Detect which cell encompasses the target text, then output its [X, Y] center coordinate. 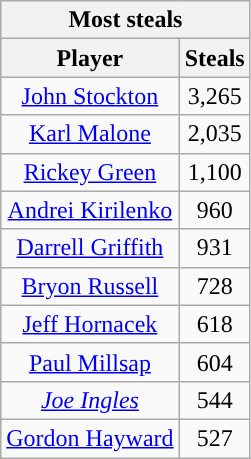
618 [214, 324]
Most steals [126, 20]
Darrell Griffith [90, 248]
Bryon Russell [90, 286]
Paul Millsap [90, 362]
527 [214, 438]
931 [214, 248]
2,035 [214, 134]
604 [214, 362]
Jeff Hornacek [90, 324]
John Stockton [90, 96]
Gordon Hayward [90, 438]
Joe Ingles [90, 400]
Karl Malone [90, 134]
Player [90, 58]
Andrei Kirilenko [90, 210]
Rickey Green [90, 172]
728 [214, 286]
Steals [214, 58]
544 [214, 400]
960 [214, 210]
1,100 [214, 172]
3,265 [214, 96]
